For the text-containing cell, return its midpoint in (x, y) coordinate format. 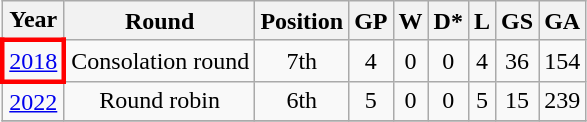
W (410, 21)
GA (562, 21)
Round (160, 21)
D* (448, 21)
36 (518, 60)
6th (302, 101)
Round robin (160, 101)
2022 (33, 101)
154 (562, 60)
Year (33, 21)
L (482, 21)
2018 (33, 60)
7th (302, 60)
Position (302, 21)
15 (518, 101)
GP (371, 21)
239 (562, 101)
Consolation round (160, 60)
GS (518, 21)
